Find where the given text appears and provide that cell's center as [x, y] coordinate. 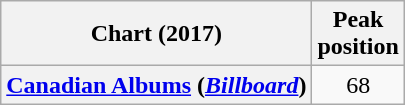
68 [358, 85]
Peakposition [358, 34]
Chart (2017) [156, 34]
Canadian Albums (Billboard) [156, 85]
